From the cell containing the given text, extract its center point as [X, Y] coordinate. 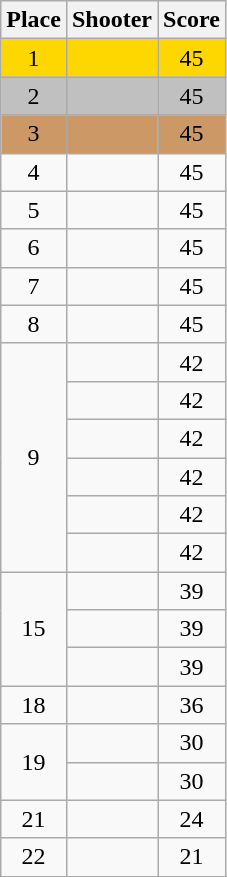
8 [34, 324]
4 [34, 172]
6 [34, 248]
9 [34, 457]
2 [34, 96]
36 [192, 705]
15 [34, 629]
24 [192, 819]
3 [34, 134]
18 [34, 705]
Score [192, 20]
22 [34, 857]
Shooter [112, 20]
7 [34, 286]
Place [34, 20]
5 [34, 210]
1 [34, 58]
19 [34, 762]
